From the cell containing the given text, extract its center point as [X, Y] coordinate. 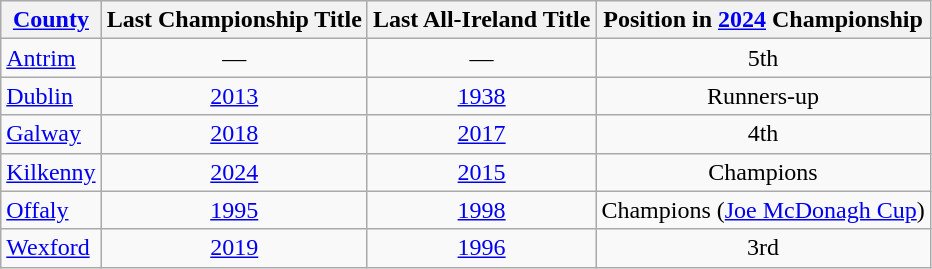
1996 [481, 248]
5th [763, 58]
Runners-up [763, 96]
Last Championship Title [234, 20]
Antrim [51, 58]
Offaly [51, 210]
2018 [234, 134]
Kilkenny [51, 172]
2024 [234, 172]
3rd [763, 248]
4th [763, 134]
Galway [51, 134]
2019 [234, 248]
Champions (Joe McDonagh Cup) [763, 210]
1938 [481, 96]
Position in 2024 Championship [763, 20]
Wexford [51, 248]
1998 [481, 210]
Champions [763, 172]
County [51, 20]
2017 [481, 134]
2013 [234, 96]
Last All-Ireland Title [481, 20]
1995 [234, 210]
Dublin [51, 96]
2015 [481, 172]
